Output the (X, Y) coordinate of the center of the cell containing the given text.  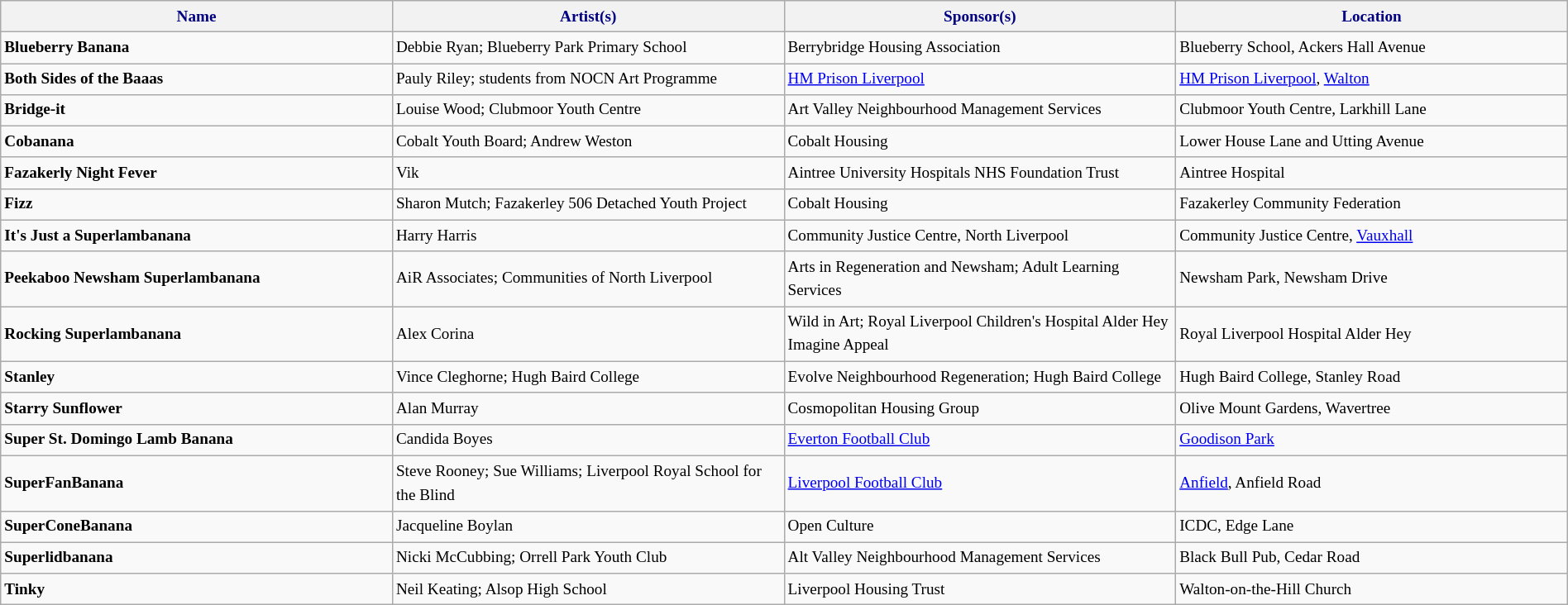
SuperConeBanana (197, 526)
Candida Boyes (588, 440)
Stanley (197, 377)
SuperFanBanana (197, 483)
Superlidbanana (197, 558)
Cobalt Youth Board; Andrew Weston (588, 141)
Vik (588, 173)
Alan Murray (588, 408)
Alt Valley Neighbourhood Management Services (980, 558)
It's Just a Superlambanana (197, 236)
Liverpool Football Club (980, 483)
Olive Mount Gardens, Wavertree (1372, 408)
Debbie Ryan; Blueberry Park Primary School (588, 47)
Name (197, 17)
Evolve Neighbourhood Regeneration; Hugh Baird College (980, 377)
Nicki McCubbing; Orrell Park Youth Club (588, 558)
Neil Keating; Alsop High School (588, 589)
Goodison Park (1372, 440)
Art Valley Neighbourhood Management Services (980, 110)
Sharon Mutch; Fazakerley 506 Detached Youth Project (588, 204)
Super St. Domingo Lamb Banana (197, 440)
Pauly Riley; students from NOCN Art Programme (588, 79)
ICDC, Edge Lane (1372, 526)
Hugh Baird College, Stanley Road (1372, 377)
Arts in Regeneration and Newsham; Adult Learning Services (980, 279)
Blueberry Banana (197, 47)
Berrybridge Housing Association (980, 47)
HM Prison Liverpool, Walton (1372, 79)
Fazakerley Community Federation (1372, 204)
Cobanana (197, 141)
Liverpool Housing Trust (980, 589)
Fizz (197, 204)
Alex Corina (588, 334)
Louise Wood; Clubmoor Youth Centre (588, 110)
Peekaboo Newsham Superlambanana (197, 279)
Blueberry School, Ackers Hall Avenue (1372, 47)
Aintree University Hospitals NHS Foundation Trust (980, 173)
Wild in Art; Royal Liverpool Children's Hospital Alder Hey Imagine Appeal (980, 334)
Artist(s) (588, 17)
Rocking Superlambanana (197, 334)
Anfield, Anfield Road (1372, 483)
Everton Football Club (980, 440)
Tinky (197, 589)
Aintree Hospital (1372, 173)
Newsham Park, Newsham Drive (1372, 279)
Community Justice Centre, North Liverpool (980, 236)
Steve Rooney; Sue Williams; Liverpool Royal School for the Blind (588, 483)
Vince Cleghorne; Hugh Baird College (588, 377)
Fazakerly Night Fever (197, 173)
AiR Associates; Communities of North Liverpool (588, 279)
Both Sides of the Baaas (197, 79)
Bridge-it (197, 110)
Open Culture (980, 526)
Royal Liverpool Hospital Alder Hey (1372, 334)
Starry Sunflower (197, 408)
Harry Harris (588, 236)
Black Bull Pub, Cedar Road (1372, 558)
Cosmopolitan Housing Group (980, 408)
HM Prison Liverpool (980, 79)
Lower House Lane and Utting Avenue (1372, 141)
Walton-on-the-Hill Church (1372, 589)
Sponsor(s) (980, 17)
Community Justice Centre, Vauxhall (1372, 236)
Jacqueline Boylan (588, 526)
Clubmoor Youth Centre, Larkhill Lane (1372, 110)
Location (1372, 17)
